From the cell containing the given text, extract its center point as [x, y] coordinate. 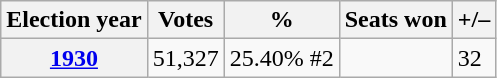
+/– [474, 20]
32 [474, 58]
Votes [186, 20]
% [282, 20]
1930 [74, 58]
Election year [74, 20]
51,327 [186, 58]
Seats won [396, 20]
25.40% #2 [282, 58]
